Extract the (x, y) coordinate from the center of the cell holding the provided text.  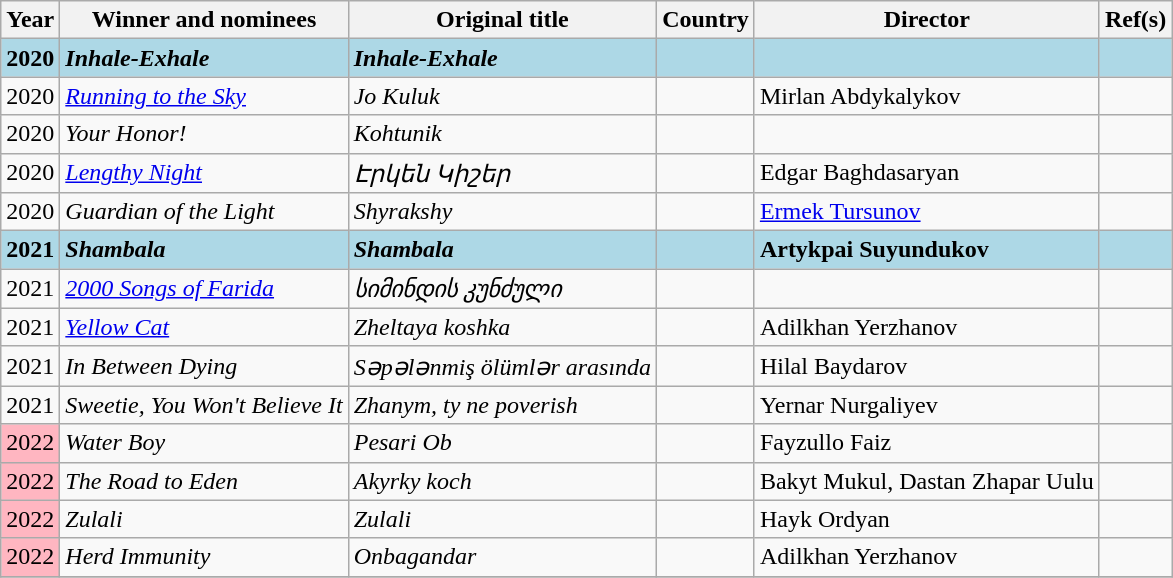
Winner and nominees (204, 20)
Pesari Ob (502, 443)
Your Honor! (204, 134)
Lengthy Night (204, 173)
Yellow Cat (204, 327)
Hilal Baydarov (926, 366)
Guardian of the Light (204, 212)
Running to the Sky (204, 96)
Edgar Baghdasaryan (926, 173)
Water Boy (204, 443)
The Road to Eden (204, 481)
Bakyt Mukul, Dastan Zhapar Uulu (926, 481)
Kohtunik (502, 134)
Jo Kuluk (502, 96)
In Between Dying (204, 366)
Ermek Tursunov (926, 212)
Original title (502, 20)
Səpələnmiş ölümlər arasında (502, 366)
Fayzullo Faiz (926, 443)
Sweetie, You Won't Believe It (204, 405)
Zheltaya koshka (502, 327)
Yernar Nurgaliyev (926, 405)
Shyrakshy (502, 212)
Mirlan Abdykalykov (926, 96)
Ref(s) (1135, 20)
Country (706, 20)
Էրկեն Կիշեր (502, 173)
Herd Immunity (204, 557)
Onbagandar (502, 557)
Director (926, 20)
2000 Songs of Farida (204, 289)
Year (30, 20)
Zhanym, ty ne poverish (502, 405)
Akyrky koch (502, 481)
სიმინდის კუნძული (502, 289)
Artykpai Suyundukov (926, 250)
Hayk Ordyan (926, 519)
